Search for the cell housing the specified text and yield its [x, y] center coordinate. 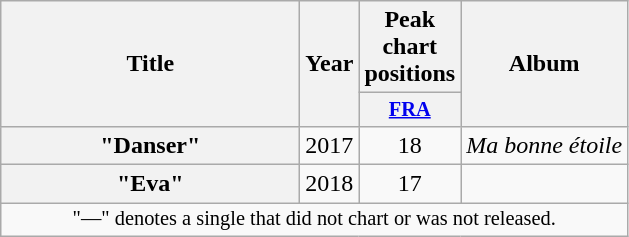
FRA [410, 110]
Peak chart positions [410, 47]
2018 [330, 184]
Title [150, 64]
2017 [330, 145]
Year [330, 64]
"—" denotes a single that did not chart or was not released. [314, 220]
18 [410, 145]
"Danser" [150, 145]
Ma bonne étoile [544, 145]
17 [410, 184]
"Eva" [150, 184]
Album [544, 64]
